Locate the cell with the specified text and output its [X, Y] center coordinate. 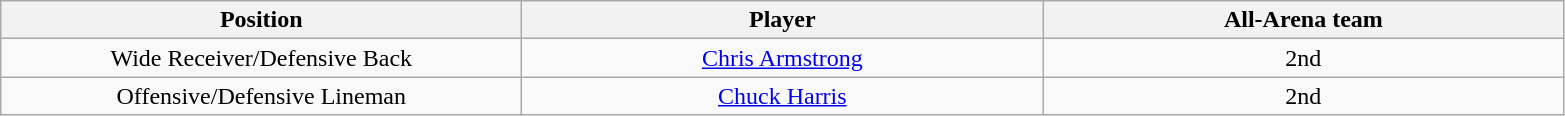
Chris Armstrong [782, 58]
Player [782, 20]
Offensive/Defensive Lineman [262, 96]
Chuck Harris [782, 96]
Position [262, 20]
All-Arena team [1304, 20]
Wide Receiver/Defensive Back [262, 58]
